Pinpoint the cell where the given text exists, returning its (X, Y) midpoint coordinate. 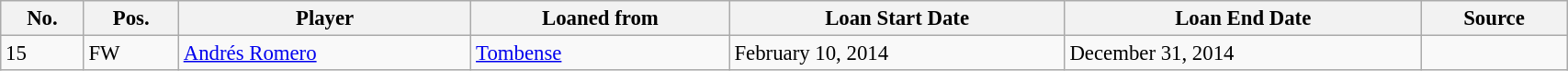
Loaned from (601, 18)
Tombense (601, 53)
Pos. (130, 18)
FW (130, 53)
Loan End Date (1243, 18)
No. (42, 18)
15 (42, 53)
Andrés Romero (324, 53)
December 31, 2014 (1243, 53)
Source (1494, 18)
Loan Start Date (897, 18)
Player (324, 18)
February 10, 2014 (897, 53)
